Pinpoint the cell where the given text exists, returning its (x, y) midpoint coordinate. 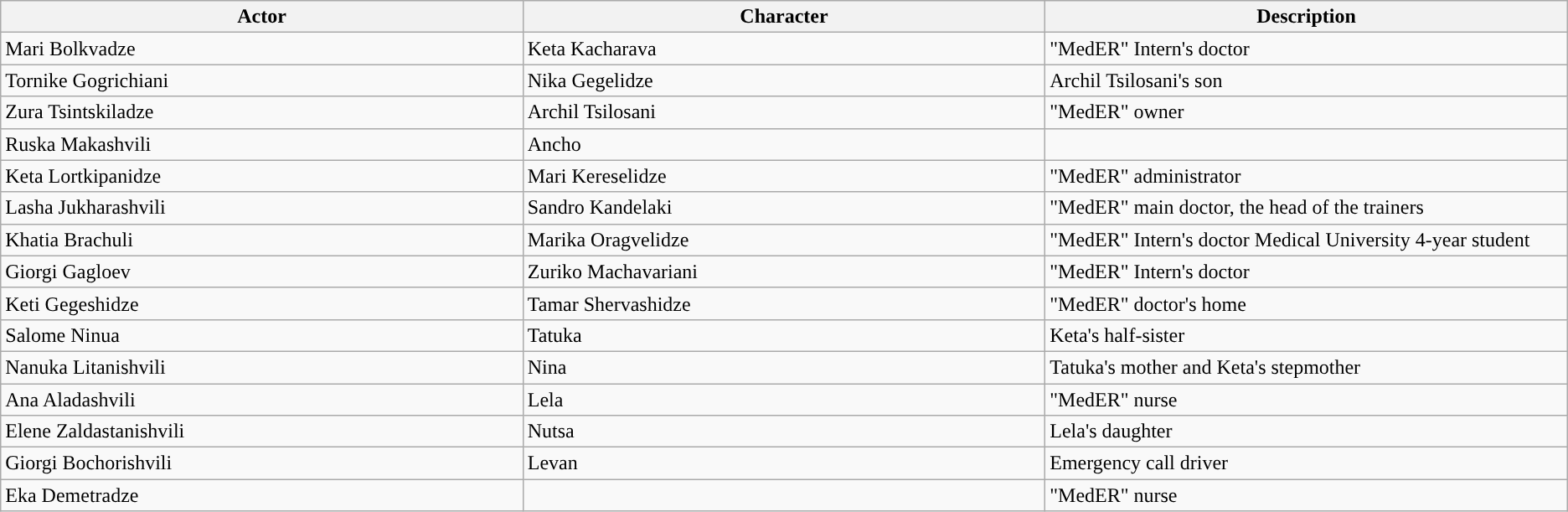
Keta Lortkipanidze (261, 176)
"MedER" main doctor, the head of the trainers (1307, 208)
Mari Kereselidze (784, 176)
Nutsa (784, 432)
Description (1307, 17)
Elene Zaldastanishvili (261, 432)
Ana Aladashvili (261, 400)
Character (784, 17)
Keti Gegeshidze (261, 303)
Actor (261, 17)
Emergency call driver (1307, 463)
Sandro Kandelaki (784, 208)
Giorgi Gagloev (261, 272)
Keta's half-sister (1307, 335)
"MedER" owner (1307, 112)
Lela (784, 400)
Mari Bolkvadze (261, 49)
Nanuka Litanishvili (261, 367)
Levan (784, 463)
Lasha Jukharashvili (261, 208)
Salome Ninua (261, 335)
Keta Kacharava (784, 49)
Nika Gegelidze (784, 80)
Tatuka's mother and Keta's stepmother (1307, 367)
Lela's daughter (1307, 432)
Tornike Gogrichiani (261, 80)
"MedER" Intern's doctor Medical University 4-year student (1307, 240)
Nina (784, 367)
Tamar Shervashidze (784, 303)
Zura Tsintskiladze (261, 112)
Ruska Makashvili (261, 144)
Eka Demetradze (261, 495)
Ancho (784, 144)
Tatuka (784, 335)
Marika Oragvelidze (784, 240)
"MedER" administrator (1307, 176)
Zuriko Machavariani (784, 272)
Archil Tsilosani's son (1307, 80)
Archil Tsilosani (784, 112)
Giorgi Bochorishvili (261, 463)
"MedER" doctor's home (1307, 303)
Khatia Brachuli (261, 240)
